Pinpoint the cell where the given text exists, returning its [X, Y] midpoint coordinate. 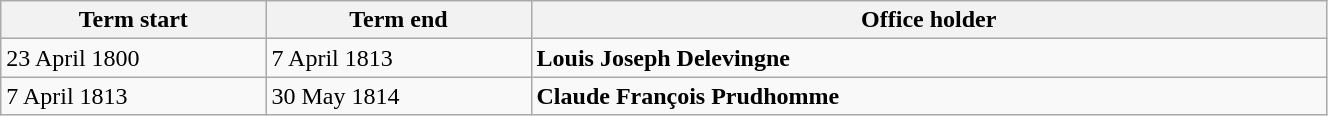
Claude François Prudhomme [928, 96]
Term start [134, 20]
Louis Joseph Delevingne [928, 58]
23 April 1800 [134, 58]
Office holder [928, 20]
30 May 1814 [398, 96]
Term end [398, 20]
